Scan for the cell matching the given text and deliver its (X, Y) coordinate at center. 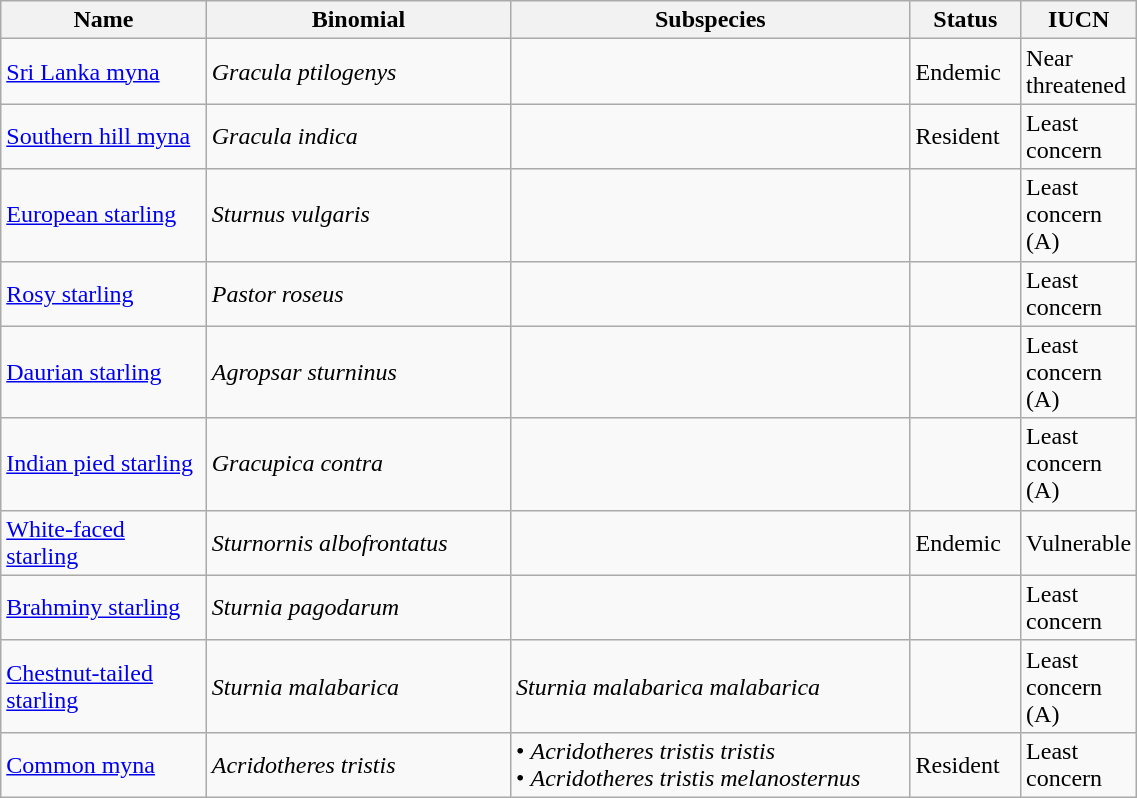
Sturnornis albofrontatus (358, 542)
Sturnia malabarica (358, 686)
Sturnia malabarica malabarica (711, 686)
IUCN (1079, 20)
Daurian starling (104, 372)
Brahminy starling (104, 608)
Southern hill myna (104, 136)
Vulnerable (1079, 542)
Binomial (358, 20)
Indian pied starling (104, 464)
Agropsar sturninus (358, 372)
Chestnut-tailed starling (104, 686)
Sturnus vulgaris (358, 215)
Sturnia pagodarum (358, 608)
Status (965, 20)
Name (104, 20)
• Acridotheres tristis tristis• Acridotheres tristis melanosternus (711, 764)
Pastor roseus (358, 294)
European starling (104, 215)
Sri Lanka myna (104, 72)
Gracula ptilogenys (358, 72)
Gracula indica (358, 136)
White-faced starling (104, 542)
Subspecies (711, 20)
Common myna (104, 764)
Near threatened (1079, 72)
Rosy starling (104, 294)
Acridotheres tristis (358, 764)
Gracupica contra (358, 464)
